Scan for the cell matching the given text and deliver its [x, y] coordinate at center. 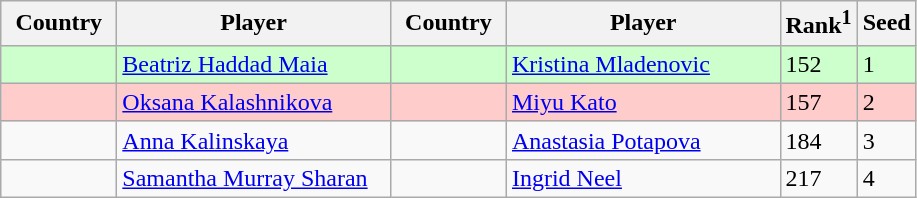
1 [886, 64]
2 [886, 102]
Anna Kalinskaya [254, 140]
217 [818, 178]
Rank1 [818, 24]
Oksana Kalashnikova [254, 102]
Miyu Kato [643, 102]
Seed [886, 24]
Samantha Murray Sharan [254, 178]
4 [886, 178]
157 [818, 102]
Ingrid Neel [643, 178]
Anastasia Potapova [643, 140]
152 [818, 64]
184 [818, 140]
Beatriz Haddad Maia [254, 64]
3 [886, 140]
Kristina Mladenovic [643, 64]
